From the cell containing the given text, extract its center point as (x, y) coordinate. 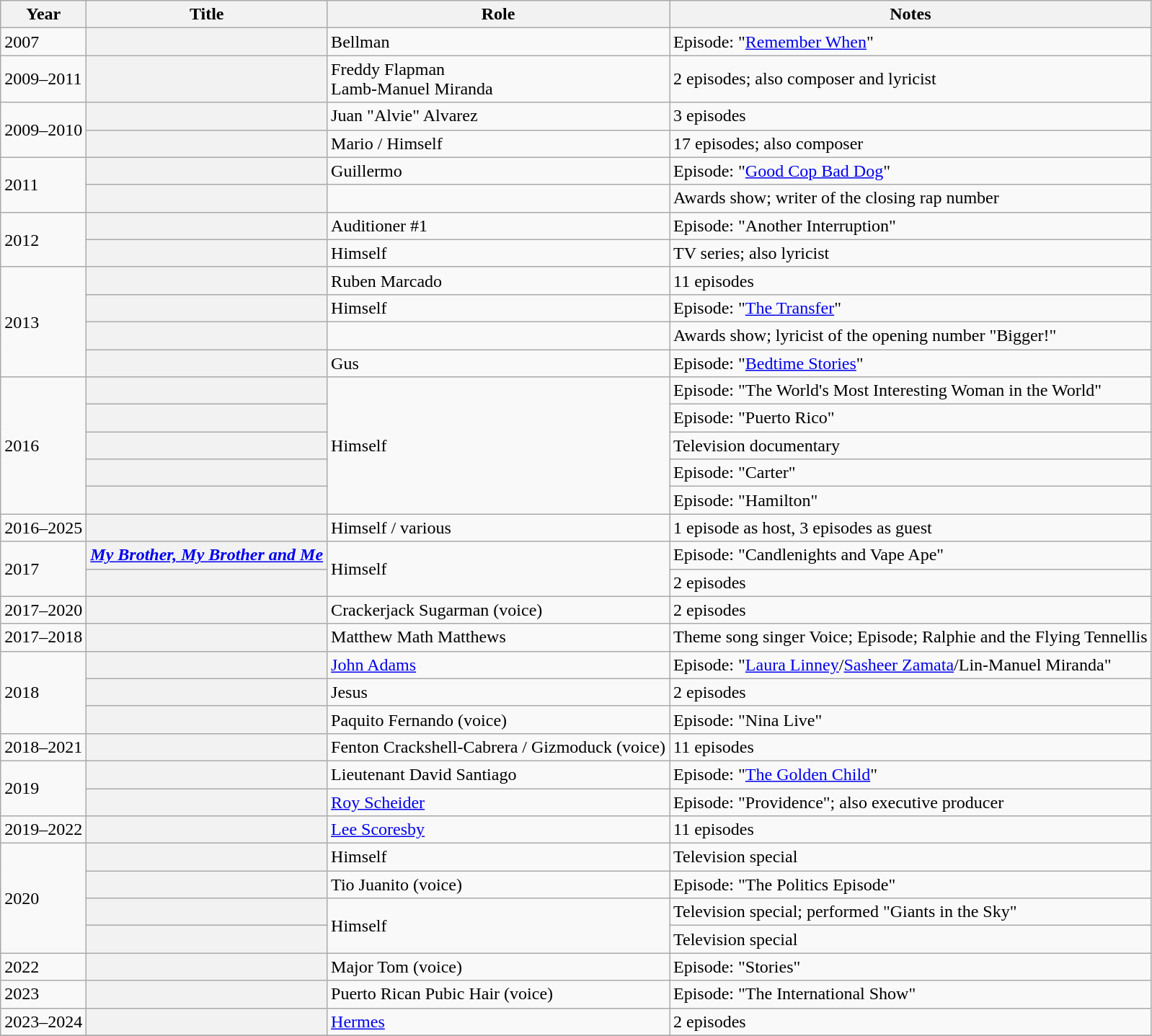
2020 (43, 898)
2018–2021 (43, 747)
Freddy Flapman Lamb-Manuel Miranda (499, 79)
2016 (43, 446)
Episode: "Laura Linney/Sasheer Zamata/Lin-Manuel Miranda" (910, 665)
2019 (43, 788)
Jesus (499, 692)
2007 (43, 42)
Auditioner #1 (499, 226)
2011 (43, 185)
Episode: "Good Cop Bad Dog" (910, 171)
Puerto Rican Pubic Hair (voice) (499, 994)
2018 (43, 692)
Episode: "Hamilton" (910, 500)
Lieutenant David Santiago (499, 774)
2017 (43, 569)
2017–2020 (43, 610)
3 episodes (910, 116)
17 episodes; also composer (910, 143)
Bellman (499, 42)
Episode: "Providence"; also executive producer (910, 802)
Major Tom (voice) (499, 967)
Episode: "The International Show" (910, 994)
2019–2022 (43, 830)
Episode: "The Golden Child" (910, 774)
Himself / various (499, 528)
Episode: "Stories" (910, 967)
Episode: "Remember When" (910, 42)
Episode: "The Politics Episode" (910, 885)
Fenton Crackshell-Cabrera / Gizmoduck (voice) (499, 747)
Episode: "Candlenights and Vape Ape" (910, 555)
Gus (499, 363)
Ruben Marcado (499, 280)
Tio Juanito (voice) (499, 885)
Matthew Math Matthews (499, 637)
Juan "Alvie" Alvarez (499, 116)
Paquito Fernando (voice) (499, 720)
Awards show; writer of the closing rap number (910, 198)
2 episodes; also composer and lyricist (910, 79)
Roy Scheider (499, 802)
1 episode as host, 3 episodes as guest (910, 528)
Year (43, 14)
2009–2011 (43, 79)
Episode: "Nina Live" (910, 720)
2009–2010 (43, 130)
2013 (43, 322)
Television documentary (910, 446)
Guillermo (499, 171)
Hermes (499, 1022)
Episode: "The World's Most Interesting Woman in the World" (910, 391)
Episode: "Another Interruption" (910, 226)
2017–2018 (43, 637)
Episode: "Carter" (910, 473)
Title (207, 14)
2022 (43, 967)
Notes (910, 14)
2023–2024 (43, 1022)
Awards show; lyricist of the opening number "Bigger!" (910, 335)
2016–2025 (43, 528)
Television special; performed "Giants in the Sky" (910, 912)
Theme song singer Voice; Episode; Ralphie and the Flying Tennellis (910, 637)
Episode: "Bedtime Stories" (910, 363)
Episode: "Puerto Rico" (910, 418)
2012 (43, 239)
Crackerjack Sugarman (voice) (499, 610)
Role (499, 14)
John Adams (499, 665)
2023 (43, 994)
Mario / Himself (499, 143)
Episode: "The Transfer" (910, 308)
My Brother, My Brother and Me (207, 555)
Lee Scoresby (499, 830)
TV series; also lyricist (910, 253)
